Return [X, Y] of the center of cell containing provided text 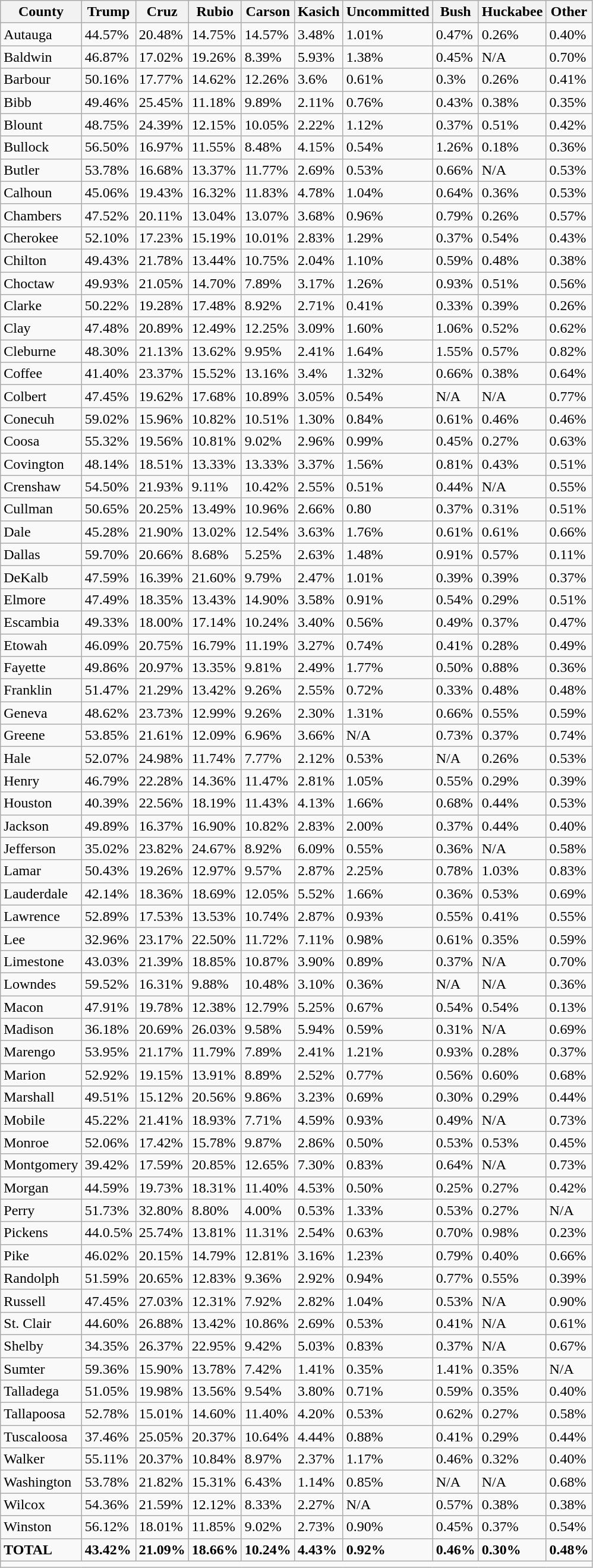
0.78% [455, 871]
12.26% [267, 80]
12.97% [215, 871]
32.80% [162, 1210]
0.81% [455, 464]
Huckabee [512, 12]
1.14% [318, 1482]
5.93% [318, 57]
0.94% [387, 1278]
4.20% [318, 1414]
Trump [108, 12]
16.79% [215, 645]
17.59% [162, 1165]
Coosa [41, 441]
9.57% [267, 871]
3.6% [318, 80]
0.99% [387, 441]
10.75% [267, 260]
10.87% [267, 961]
5.03% [318, 1346]
4.53% [318, 1188]
52.78% [108, 1414]
Henry [41, 781]
18.19% [215, 803]
21.60% [215, 577]
1.17% [387, 1459]
1.06% [455, 329]
4.00% [267, 1210]
9.81% [267, 668]
Talladega [41, 1392]
3.10% [318, 984]
11.47% [267, 781]
17.23% [162, 238]
2.12% [318, 758]
2.73% [318, 1527]
44.59% [108, 1188]
25.74% [162, 1233]
20.65% [162, 1278]
9.95% [267, 351]
13.02% [215, 532]
0.32% [512, 1459]
7.30% [318, 1165]
49.43% [108, 260]
Fayette [41, 668]
Dallas [41, 554]
10.86% [267, 1323]
35.02% [108, 848]
County [41, 12]
20.66% [162, 554]
19.56% [162, 441]
1.48% [387, 554]
Barbour [41, 80]
2.96% [318, 441]
1.30% [318, 419]
44.60% [108, 1323]
10.89% [267, 396]
3.58% [318, 600]
50.65% [108, 509]
26.88% [162, 1323]
48.14% [108, 464]
47.91% [108, 1007]
21.09% [162, 1550]
11.31% [267, 1233]
2.22% [318, 125]
40.39% [108, 803]
Choctaw [41, 283]
43.42% [108, 1550]
0.72% [387, 690]
Mobile [41, 1120]
37.46% [108, 1437]
22.95% [215, 1346]
10.84% [215, 1459]
Randolph [41, 1278]
16.37% [162, 826]
13.43% [215, 600]
2.27% [318, 1504]
24.67% [215, 848]
55.32% [108, 441]
47.48% [108, 329]
3.48% [318, 34]
53.85% [108, 736]
26.03% [215, 1030]
Etowah [41, 645]
0.23% [569, 1233]
52.92% [108, 1075]
47.52% [108, 215]
8.39% [267, 57]
21.93% [162, 487]
56.12% [108, 1527]
48.62% [108, 713]
2.66% [318, 509]
22.28% [162, 781]
2.30% [318, 713]
11.18% [215, 102]
1.60% [387, 329]
2.52% [318, 1075]
17.02% [162, 57]
5.94% [318, 1030]
25.45% [162, 102]
8.48% [267, 147]
0.76% [387, 102]
0.11% [569, 554]
TOTAL [41, 1550]
Winston [41, 1527]
2.25% [387, 871]
Colbert [41, 396]
13.04% [215, 215]
47.59% [108, 577]
10.51% [267, 419]
20.11% [162, 215]
Geneva [41, 713]
8.89% [267, 1075]
11.83% [267, 193]
Chilton [41, 260]
Madison [41, 1030]
18.01% [162, 1527]
1.55% [455, 351]
59.52% [108, 984]
49.46% [108, 102]
9.58% [267, 1030]
12.25% [267, 329]
18.66% [215, 1550]
4.59% [318, 1120]
2.00% [387, 826]
Lauderdale [41, 894]
54.36% [108, 1504]
9.36% [267, 1278]
21.05% [162, 283]
59.02% [108, 419]
6.43% [267, 1482]
12.79% [267, 1007]
23.37% [162, 374]
13.91% [215, 1075]
12.09% [215, 736]
Clarke [41, 306]
Macon [41, 1007]
16.90% [215, 826]
11.55% [215, 147]
15.52% [215, 374]
1.29% [387, 238]
12.99% [215, 713]
Crenshaw [41, 487]
Tuscaloosa [41, 1437]
14.90% [267, 600]
19.28% [162, 306]
10.05% [267, 125]
11.77% [267, 170]
Lawrence [41, 916]
34.35% [108, 1346]
Cullman [41, 509]
14.79% [215, 1255]
42.14% [108, 894]
44.0.5% [108, 1233]
21.78% [162, 260]
13.44% [215, 260]
19.62% [162, 396]
3.40% [318, 622]
Russell [41, 1301]
56.50% [108, 147]
19.73% [162, 1188]
3.4% [318, 374]
Chambers [41, 215]
21.90% [162, 532]
41.40% [108, 374]
48.75% [108, 125]
23.73% [162, 713]
11.43% [267, 803]
Conecuh [41, 419]
Montgomery [41, 1165]
Coffee [41, 374]
14.62% [215, 80]
10.01% [267, 238]
2.11% [318, 102]
2.71% [318, 306]
Calhoun [41, 193]
45.28% [108, 532]
32.96% [108, 939]
3.68% [318, 215]
47.49% [108, 600]
23.82% [162, 848]
1.76% [387, 532]
18.69% [215, 894]
7.71% [267, 1120]
Sumter [41, 1368]
2.49% [318, 668]
Greene [41, 736]
27.03% [162, 1301]
17.42% [162, 1143]
0.82% [569, 351]
3.16% [318, 1255]
9.42% [267, 1346]
52.07% [108, 758]
21.13% [162, 351]
10.42% [267, 487]
1.12% [387, 125]
15.96% [162, 419]
46.09% [108, 645]
11.19% [267, 645]
1.21% [387, 1052]
10.48% [267, 984]
9.79% [267, 577]
8.97% [267, 1459]
15.31% [215, 1482]
12.49% [215, 329]
45.06% [108, 193]
Walker [41, 1459]
0.92% [387, 1550]
Marion [41, 1075]
14.60% [215, 1414]
18.36% [162, 894]
5.52% [318, 894]
Pike [41, 1255]
Hale [41, 758]
12.05% [267, 894]
17.68% [215, 396]
4.44% [318, 1437]
0.71% [387, 1392]
7.42% [267, 1368]
17.48% [215, 306]
15.19% [215, 238]
16.39% [162, 577]
20.89% [162, 329]
4.15% [318, 147]
2.63% [318, 554]
15.78% [215, 1143]
11.79% [215, 1052]
15.01% [162, 1414]
Bibb [41, 102]
52.10% [108, 238]
Autauga [41, 34]
13.78% [215, 1368]
59.70% [108, 554]
4.13% [318, 803]
55.11% [108, 1459]
20.69% [162, 1030]
20.75% [162, 645]
Rubio [215, 12]
0.18% [512, 147]
15.12% [162, 1097]
16.32% [215, 193]
Pickens [41, 1233]
1.03% [512, 871]
3.90% [318, 961]
14.75% [215, 34]
8.68% [215, 554]
Marshall [41, 1097]
13.07% [267, 215]
13.53% [215, 916]
21.41% [162, 1120]
19.15% [162, 1075]
1.77% [387, 668]
18.35% [162, 600]
22.56% [162, 803]
0.60% [512, 1075]
44.57% [108, 34]
19.78% [162, 1007]
DeKalb [41, 577]
Wilcox [41, 1504]
Lee [41, 939]
54.50% [108, 487]
17.14% [215, 622]
Morgan [41, 1188]
Bullock [41, 147]
13.49% [215, 509]
Cleburne [41, 351]
9.11% [215, 487]
21.39% [162, 961]
Tallapoosa [41, 1414]
1.64% [387, 351]
11.85% [215, 1527]
8.80% [215, 1210]
59.36% [108, 1368]
26.37% [162, 1346]
19.43% [162, 193]
49.51% [108, 1097]
48.30% [108, 351]
9.87% [267, 1143]
21.59% [162, 1504]
Escambia [41, 622]
21.82% [162, 1482]
0.80 [387, 509]
Other [569, 12]
49.86% [108, 668]
20.25% [162, 509]
53.95% [108, 1052]
3.09% [318, 329]
Lowndes [41, 984]
20.97% [162, 668]
Blount [41, 125]
2.47% [318, 577]
2.86% [318, 1143]
Perry [41, 1210]
20.85% [215, 1165]
24.39% [162, 125]
46.02% [108, 1255]
10.96% [267, 509]
2.54% [318, 1233]
2.81% [318, 781]
Jefferson [41, 848]
20.56% [215, 1097]
51.47% [108, 690]
12.65% [267, 1165]
22.50% [215, 939]
12.15% [215, 125]
13.81% [215, 1233]
Limestone [41, 961]
14.70% [215, 283]
17.53% [162, 916]
18.31% [215, 1188]
1.32% [387, 374]
12.81% [267, 1255]
2.04% [318, 260]
50.22% [108, 306]
49.33% [108, 622]
3.05% [318, 396]
13.16% [267, 374]
18.00% [162, 622]
15.90% [162, 1368]
9.86% [267, 1097]
21.17% [162, 1052]
43.03% [108, 961]
19.98% [162, 1392]
3.17% [318, 283]
0.3% [455, 80]
0.89% [387, 961]
49.93% [108, 283]
2.92% [318, 1278]
18.93% [215, 1120]
24.98% [162, 758]
Monroe [41, 1143]
18.51% [162, 464]
50.16% [108, 80]
21.29% [162, 690]
36.18% [108, 1030]
17.77% [162, 80]
20.48% [162, 34]
Jackson [41, 826]
2.82% [318, 1301]
1.38% [387, 57]
3.80% [318, 1392]
7.11% [318, 939]
0.25% [455, 1188]
51.05% [108, 1392]
10.64% [267, 1437]
10.81% [215, 441]
6.96% [267, 736]
23.17% [162, 939]
3.66% [318, 736]
Lamar [41, 871]
13.35% [215, 668]
9.89% [267, 102]
3.63% [318, 532]
Uncommitted [387, 12]
Cherokee [41, 238]
1.56% [387, 464]
7.92% [267, 1301]
14.57% [267, 34]
46.79% [108, 781]
4.43% [318, 1550]
1.23% [387, 1255]
12.38% [215, 1007]
21.61% [162, 736]
39.42% [108, 1165]
0.13% [569, 1007]
1.10% [387, 260]
Butler [41, 170]
14.36% [215, 781]
12.12% [215, 1504]
13.56% [215, 1392]
0.85% [387, 1482]
1.33% [387, 1210]
6.09% [318, 848]
11.74% [215, 758]
49.89% [108, 826]
0.96% [387, 215]
12.54% [267, 532]
3.27% [318, 645]
Kasich [318, 12]
9.88% [215, 984]
Washington [41, 1482]
20.15% [162, 1255]
10.74% [267, 916]
8.33% [267, 1504]
52.06% [108, 1143]
Houston [41, 803]
Shelby [41, 1346]
46.87% [108, 57]
16.31% [162, 984]
3.37% [318, 464]
1.05% [387, 781]
0.84% [387, 419]
9.54% [267, 1392]
Dale [41, 532]
13.62% [215, 351]
50.43% [108, 871]
Marengo [41, 1052]
Carson [267, 12]
Clay [41, 329]
18.85% [215, 961]
45.22% [108, 1120]
52.89% [108, 916]
12.31% [215, 1301]
16.97% [162, 147]
3.23% [318, 1097]
16.68% [162, 170]
Elmore [41, 600]
Covington [41, 464]
Bush [455, 12]
0.52% [512, 329]
St. Clair [41, 1323]
7.77% [267, 758]
51.73% [108, 1210]
Franklin [41, 690]
51.59% [108, 1278]
Baldwin [41, 57]
11.72% [267, 939]
2.37% [318, 1459]
25.05% [162, 1437]
4.78% [318, 193]
Cruz [162, 12]
12.83% [215, 1278]
1.31% [387, 713]
13.37% [215, 170]
